Return [x, y] of the center of cell containing provided text 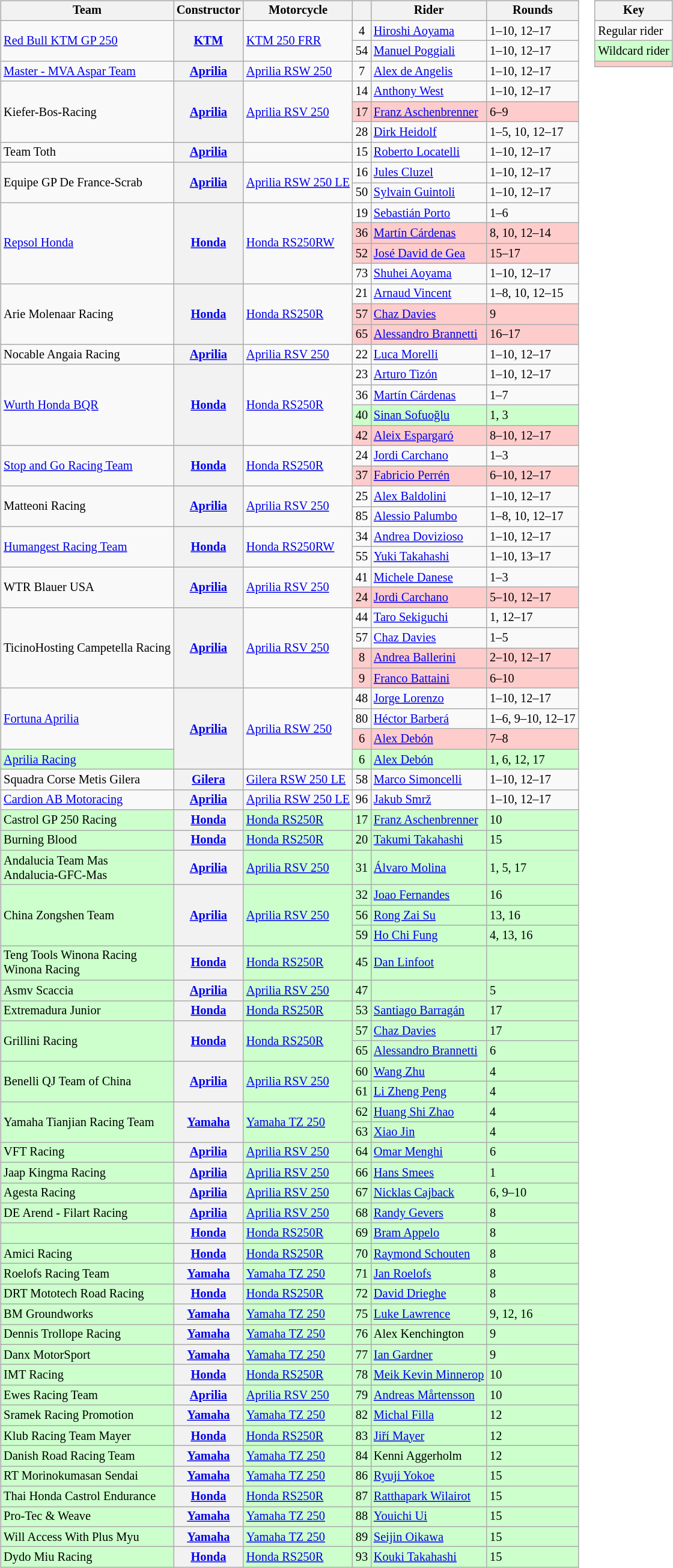
Teng Tools Winona RacingWinona Racing [87, 963]
56 [362, 916]
Álvaro Molina [429, 868]
Héctor Barberá [429, 719]
70 [362, 1254]
75 [362, 1314]
Pro-Tec & Weave [87, 1517]
Ian Gardner [429, 1355]
89 [362, 1537]
48 [362, 699]
4, 13, 16 [532, 936]
Joao Fernandes [429, 895]
61 [362, 1092]
Red Bull KTM GP 250 [87, 41]
50 [362, 193]
85 [362, 516]
Franco Battaini [429, 678]
Thai Honda Castrol Endurance [87, 1496]
83 [362, 1436]
Danx MotorSport [87, 1355]
Kiefer-Bos-Racing [87, 112]
Santiago Barragán [429, 1011]
8, 10, 12–14 [532, 233]
22 [362, 355]
6, 9–10 [532, 1193]
Alessio Palumbo [429, 516]
Extremadura Junior [87, 1011]
Yuki Takahashi [429, 557]
1–5 [532, 638]
44 [362, 617]
Li Zheng Peng [429, 1092]
DE Arend - Filart Racing [87, 1213]
Klub Racing Team Mayer [87, 1436]
32 [362, 895]
Sinan Sofuoğlu [429, 415]
Meik Kevin Minnerop [429, 1375]
Omar Menghi [429, 1153]
Sebastián Porto [429, 213]
Motorcycle [298, 11]
Ryuji Yokoe [429, 1476]
77 [362, 1355]
Humangest Racing Team [87, 547]
7–8 [532, 739]
Dennis Trollope Racing [87, 1335]
19 [362, 213]
42 [362, 435]
Jules Cluzel [429, 173]
Team Toth [87, 152]
37 [362, 476]
Randy Gevers [429, 1213]
87 [362, 1496]
67 [362, 1193]
9, 12, 16 [532, 1314]
Fortuna Aprilia [87, 719]
31 [362, 868]
Nicklas Cajback [429, 1193]
Michele Danese [429, 577]
Ewes Racing Team [87, 1395]
Andrea Ballerini [429, 658]
Aleix Espargaró [429, 435]
14 [362, 91]
21 [362, 294]
Dirk Heidolf [429, 132]
Luke Lawrence [429, 1314]
Jakub Smrž [429, 800]
Gilera RSW 250 LE [298, 780]
RT Morinokumasan Sendai [87, 1476]
Andreas Mårtensson [429, 1395]
BM Groundworks [87, 1314]
96 [362, 800]
80 [362, 719]
Xiao Jin [429, 1132]
72 [362, 1294]
6–9 [532, 112]
1 [532, 1172]
8–10, 12–17 [532, 435]
1–8, 10, 12–15 [532, 294]
1–10, 13–17 [532, 557]
Ratthapark Wilairot [429, 1496]
23 [362, 375]
Amici Racing [87, 1254]
1–7 [532, 395]
Dan Linfoot [429, 963]
63 [362, 1132]
WTR Blauer USA [87, 587]
Benelli QJ Team of China [87, 1081]
KTM [209, 41]
Luca Morelli [429, 355]
Stop and Go Racing Team [87, 465]
KTM 250 FRR [298, 41]
Jiří Mayer [429, 1436]
6–10, 12–17 [532, 476]
5–10, 12–17 [532, 598]
Key [633, 11]
Kenni Aggerholm [429, 1456]
Arie Molenaar Racing [87, 314]
Taro Sekiguchi [429, 617]
1, 12–17 [532, 617]
Kouki Takahashi [429, 1557]
Fabricio Perrén [429, 476]
Andrea Dovizioso [429, 537]
59 [362, 936]
Andalucia Team MasAndalucia-GFC-Mas [87, 868]
76 [362, 1335]
Regular rider [633, 31]
Burning Blood [87, 841]
66 [362, 1172]
13, 16 [532, 916]
Hiroshi Aoyama [429, 31]
7 [362, 72]
71 [362, 1274]
Sramek Racing Promotion [87, 1415]
64 [362, 1153]
Team [87, 11]
Rider [429, 11]
1–5, 10, 12–17 [532, 132]
47 [362, 990]
45 [362, 963]
David Drieghe [429, 1294]
Huang Shi Zhao [429, 1112]
China Zongshen Team [87, 915]
73 [362, 274]
62 [362, 1112]
Squadra Corse Metis Gilera [87, 780]
Asmv Scaccia [87, 990]
60 [362, 1071]
1–8, 10, 12–17 [532, 516]
6–10 [532, 678]
58 [362, 780]
Raymond Schouten [429, 1254]
Marco Simoncelli [429, 780]
Arnaud Vincent [429, 294]
1–6 [532, 213]
5 [532, 990]
Jan Roelofs [429, 1274]
52 [362, 254]
Rong Zai Su [429, 916]
Jaap Kingma Racing [87, 1172]
Cardion AB Motoracing [87, 800]
Bram Appelo [429, 1233]
68 [362, 1213]
Arturo Tizón [429, 375]
Grillini Racing [87, 1041]
93 [362, 1557]
Sylvain Guintoli [429, 193]
Jorge Lorenzo [429, 699]
IMT Racing [87, 1375]
Agesta Racing [87, 1193]
Alex de Angelis [429, 72]
54 [362, 51]
José David de Gea [429, 254]
Ho Chi Fung [429, 936]
25 [362, 496]
15–17 [532, 254]
Will Access With Plus Myu [87, 1537]
34 [362, 537]
16–17 [532, 334]
Alex Baldolini [429, 496]
78 [362, 1375]
Repsol Honda [87, 243]
53 [362, 1011]
Aprilia Racing [87, 759]
28 [362, 132]
Equipe GP De France-Scrab [87, 183]
Master - MVA Aspar Team [87, 72]
Youichi Ui [429, 1517]
Nocable Angaia Racing [87, 355]
Dydo Miu Racing [87, 1557]
2–10, 12–17 [532, 658]
Rounds [532, 11]
Manuel Poggiali [429, 51]
55 [362, 557]
1–6, 9–10, 12–17 [532, 719]
86 [362, 1476]
69 [362, 1233]
Roelofs Racing Team [87, 1274]
1, 6, 12, 17 [532, 759]
Wildcard rider [633, 51]
Shuhei Aoyama [429, 274]
Wang Zhu [429, 1071]
Michal Filla [429, 1415]
Castrol GP 250 Racing [87, 820]
1, 5, 17 [532, 868]
1, 3 [532, 415]
88 [362, 1517]
DRT Mototech Road Racing [87, 1294]
TicinoHosting Campetella Racing [87, 648]
Seijin Oikawa [429, 1537]
Yamaha Tianjian Racing Team [87, 1122]
Matteoni Racing [87, 506]
Hans Smees [429, 1172]
Anthony West [429, 91]
Gilera [209, 780]
Alex Kenchington [429, 1335]
20 [362, 841]
Constructor [209, 11]
Danish Road Racing Team [87, 1456]
Wurth Honda BQR [87, 405]
Takumi Takahashi [429, 841]
84 [362, 1456]
Roberto Locatelli [429, 152]
40 [362, 415]
41 [362, 577]
VFT Racing [87, 1153]
79 [362, 1395]
82 [362, 1415]
